Search for the cell housing the specified text and yield its (X, Y) center coordinate. 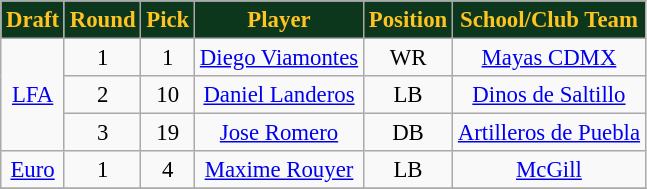
DB (408, 133)
4 (168, 170)
LFA (33, 96)
Euro (33, 170)
Draft (33, 20)
Artilleros de Puebla (550, 133)
3 (102, 133)
19 (168, 133)
Jose Romero (280, 133)
Dinos de Saltillo (550, 95)
McGill (550, 170)
Daniel Landeros (280, 95)
Diego Viamontes (280, 58)
2 (102, 95)
Player (280, 20)
Pick (168, 20)
School/Club Team (550, 20)
Position (408, 20)
Maxime Rouyer (280, 170)
WR (408, 58)
Round (102, 20)
Mayas CDMX (550, 58)
10 (168, 95)
